Capture the cell that displays the provided text and extract its [x, y] central coordinate. 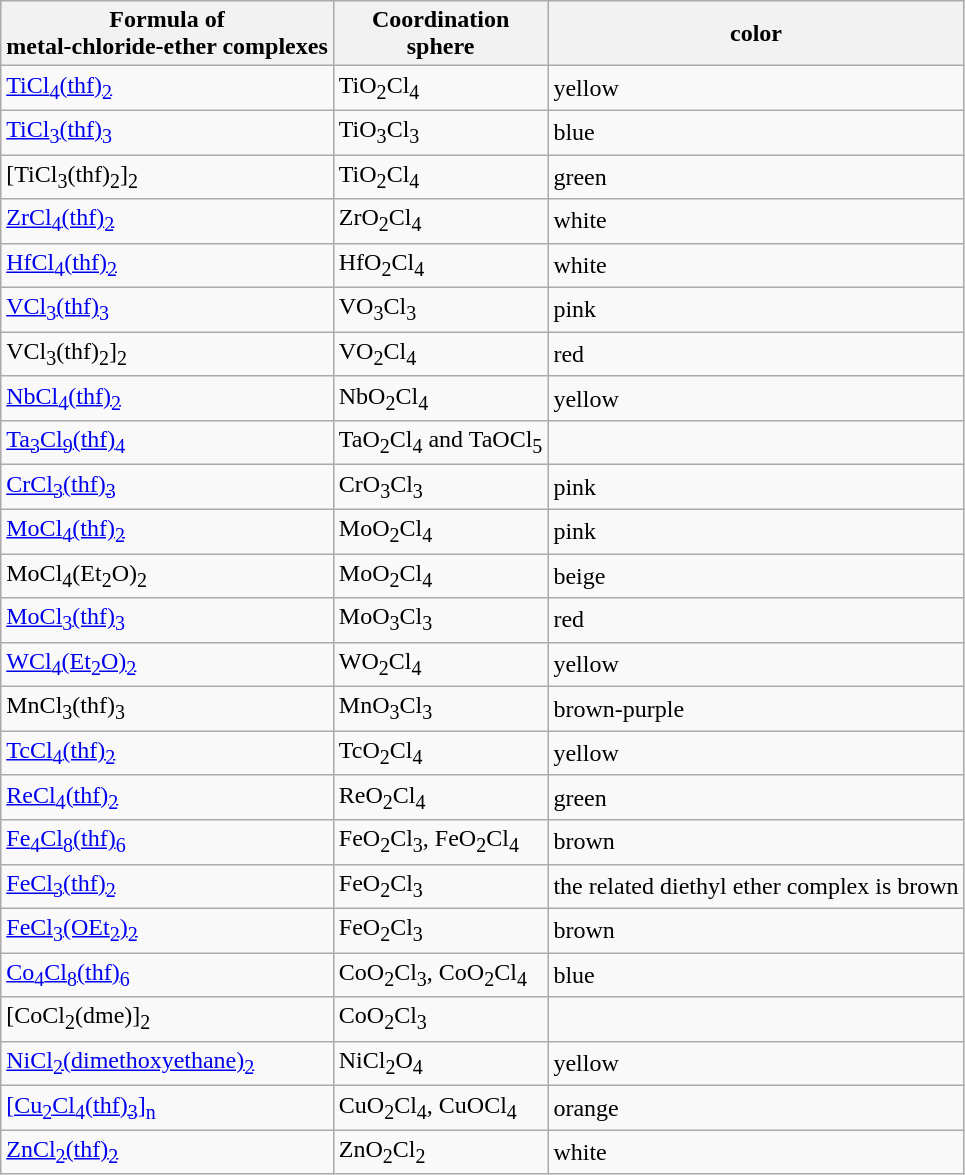
FeO2Cl3, FeO2Cl4 [440, 842]
NbO2Cl4 [440, 398]
HfO2Cl4 [440, 265]
NbCl4(thf)2 [168, 398]
WCl4(Et2O)2 [168, 664]
MoCl3(thf)3 [168, 620]
brown-purple [756, 709]
CrCl3(thf)3 [168, 487]
the related diethyl ether complex is brown [756, 886]
NiCl2(dimethoxyethane)2 [168, 1063]
NiCl2O4 [440, 1063]
orange [756, 1108]
CoO2Cl3, CoO2Cl4 [440, 975]
ZrO2Cl4 [440, 221]
CrO3Cl3 [440, 487]
TiCl3(thf)3 [168, 132]
beige [756, 576]
Formula of metal-chloride-ether complexes [168, 34]
VCl3(thf)3 [168, 310]
Ta3Cl9(thf)4 [168, 443]
TcCl4(thf)2 [168, 753]
TiCl4(thf)2 [168, 88]
ReCl4(thf)2 [168, 797]
TcO2Cl4 [440, 753]
MoO3Cl3 [440, 620]
WO2Cl4 [440, 664]
FeCl3(OEt2)2 [168, 930]
ReO2Cl4 [440, 797]
[Cu2Cl4(thf)3]n [168, 1108]
FeCl3(thf)2 [168, 886]
Coordinationsphere [440, 34]
CoO2Cl3 [440, 1019]
ZnCl2(thf)2 [168, 1152]
Fe4Cl8(thf)6 [168, 842]
[TiCl3(thf)2]2 [168, 176]
MoCl4(Et2O)2 [168, 576]
MoCl4(thf)2 [168, 531]
MnO3Cl3 [440, 709]
VCl3(thf)2]2 [168, 354]
HfCl4(thf)2 [168, 265]
Co4Cl8(thf)6 [168, 975]
VO2Cl4 [440, 354]
ZrCl4(thf)2 [168, 221]
ZnO2Cl2 [440, 1152]
VO3Cl3 [440, 310]
TiO3Cl3 [440, 132]
CuO2Cl4, CuOCl4 [440, 1108]
color [756, 34]
TaO2Cl4 and TaOCl5 [440, 443]
[CoCl2(dme)]2 [168, 1019]
MnCl3(thf)3 [168, 709]
